Output the (X, Y) coordinate of the center of the cell containing the given text.  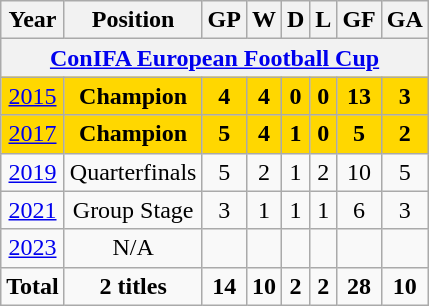
28 (359, 286)
2017 (33, 134)
W (264, 20)
GF (359, 20)
Quarterfinals (133, 172)
ConIFA European Football Cup (215, 58)
D (295, 20)
6 (359, 210)
GA (404, 20)
2 titles (133, 286)
Year (33, 20)
Total (33, 286)
N/A (133, 248)
Group Stage (133, 210)
L (324, 20)
2021 (33, 210)
14 (224, 286)
13 (359, 96)
Position (133, 20)
2023 (33, 248)
2019 (33, 172)
2015 (33, 96)
GP (224, 20)
